Search for the cell housing the specified text and yield its [X, Y] center coordinate. 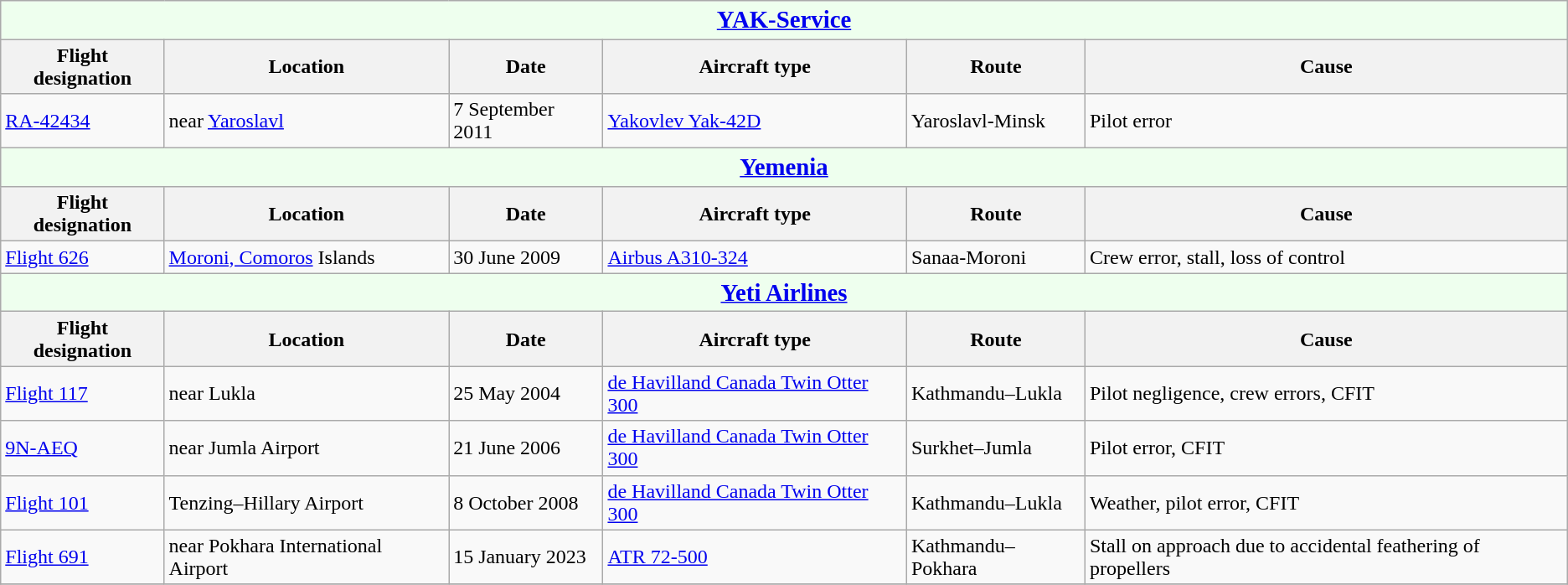
9N-AEQ [82, 448]
Yaroslavl-Minsk [995, 121]
Pilot negligence, crew errors, CFIT [1326, 394]
25 May 2004 [526, 394]
near Lukla [307, 394]
near Jumla Airport [307, 448]
Weather, pilot error, CFIT [1326, 503]
Kathmandu–Pokhara [995, 557]
Stall on approach due to accidental feathering of propellers [1326, 557]
Moroni, Comoros Islands [307, 257]
Airbus A310-324 [755, 257]
near Pokhara International Airport [307, 557]
YAK-Service [784, 20]
Sanaa-Moroni [995, 257]
Pilot error [1326, 121]
8 October 2008 [526, 503]
Flight 691 [82, 557]
Yeti Airlines [784, 292]
RA-42434 [82, 121]
Tenzing–Hillary Airport [307, 503]
Surkhet–Jumla [995, 448]
7 September 2011 [526, 121]
Yemenia [784, 168]
Crew error, stall, loss of control [1326, 257]
Flight 626 [82, 257]
ATR 72-500 [755, 557]
Pilot error, CFIT [1326, 448]
Flight 101 [82, 503]
21 June 2006 [526, 448]
30 June 2009 [526, 257]
near Yaroslavl [307, 121]
Flight 117 [82, 394]
15 January 2023 [526, 557]
Yakovlev Yak-42D [755, 121]
